Detect which cell encompasses the target text, then output its (x, y) center coordinate. 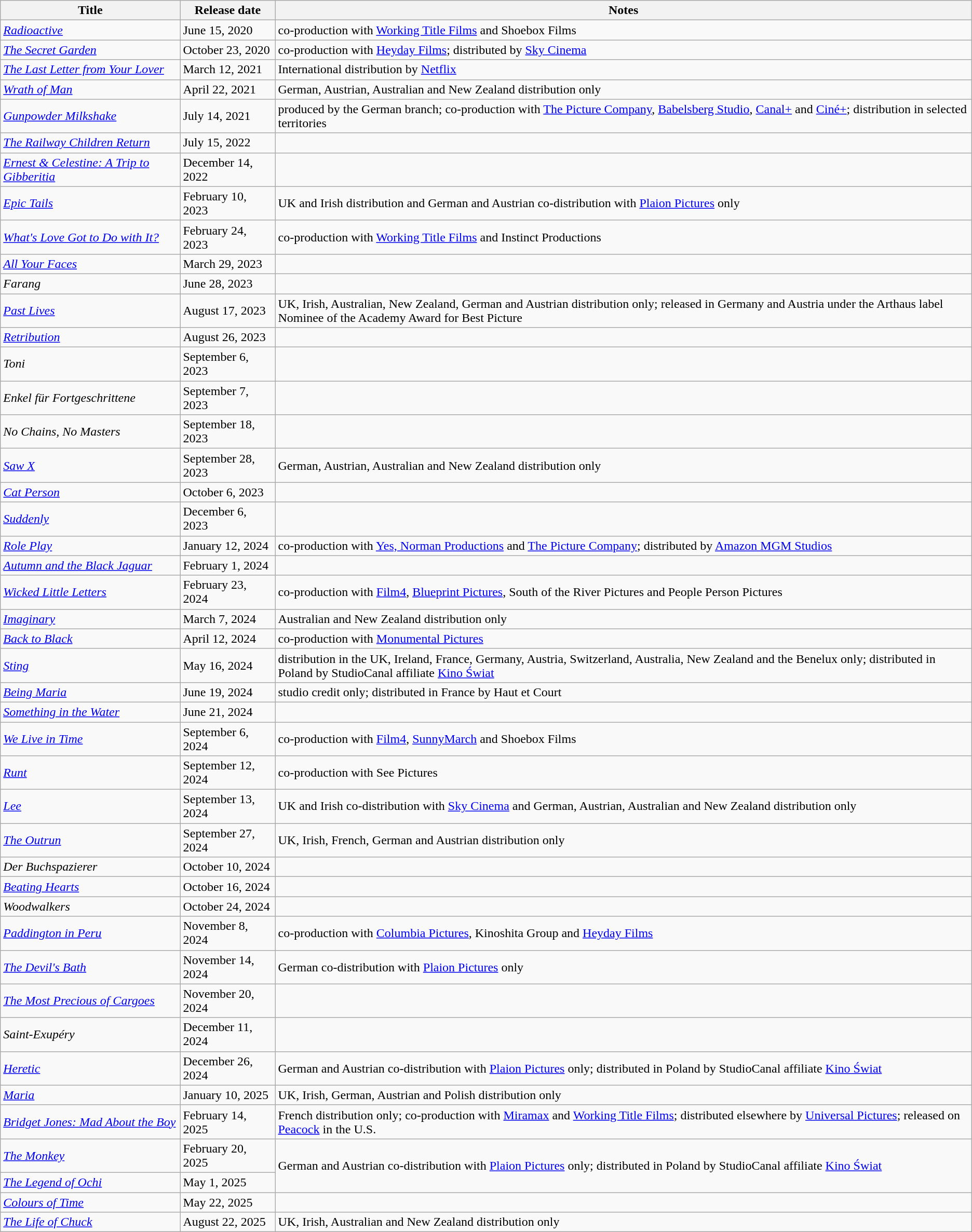
International distribution by Netflix (623, 70)
Suddenly (90, 519)
No Chains, No Masters (90, 432)
June 15, 2020 (227, 30)
studio credit only; distributed in France by Haut et Court (623, 692)
December 26, 2024 (227, 1068)
September 7, 2023 (227, 398)
January 10, 2025 (227, 1095)
Saw X (90, 465)
February 1, 2024 (227, 565)
Beating Hearts (90, 887)
December 6, 2023 (227, 519)
co-production with Working Title Films and Shoebox Films (623, 30)
September 27, 2024 (227, 840)
May 22, 2025 (227, 1202)
December 14, 2022 (227, 169)
April 22, 2021 (227, 89)
Der Buchspazierer (90, 867)
February 20, 2025 (227, 1156)
The Secret Garden (90, 50)
co-production with Heyday Films; distributed by Sky Cinema (623, 50)
produced by the German branch; co-production with The Picture Company, Babelsberg Studio, Canal+ and Ciné+; distribution in selected territories (623, 116)
May 1, 2025 (227, 1182)
February 24, 2023 (227, 237)
Title (90, 10)
July 15, 2022 (227, 143)
Wrath of Man (90, 89)
February 14, 2025 (227, 1121)
Being Maria (90, 692)
Retribution (90, 337)
Something in the Water (90, 712)
March 7, 2024 (227, 619)
What's Love Got to Do with It? (90, 237)
February 23, 2024 (227, 592)
Sting (90, 666)
October 10, 2024 (227, 867)
UK and Irish distribution and German and Austrian co-distribution with Plaion Pictures only (623, 204)
UK, Irish, French, German and Austrian distribution only (623, 840)
Cat Person (90, 492)
UK, Irish, German, Austrian and Polish distribution only (623, 1095)
co-production with Columbia Pictures, Kinoshita Group and Heyday Films (623, 933)
Notes (623, 10)
September 6, 2024 (227, 738)
Heretic (90, 1068)
Autumn and the Black Jaguar (90, 565)
German co-distribution with Plaion Pictures only (623, 967)
October 24, 2024 (227, 906)
Australian and New Zealand distribution only (623, 619)
Farang (90, 283)
February 10, 2023 (227, 204)
June 28, 2023 (227, 283)
April 12, 2024 (227, 639)
Toni (90, 364)
The Legend of Ochi (90, 1182)
October 6, 2023 (227, 492)
Role Play (90, 546)
July 14, 2021 (227, 116)
All Your Faces (90, 264)
The Life of Chuck (90, 1222)
Imaginary (90, 619)
August 17, 2023 (227, 310)
August 22, 2025 (227, 1222)
co-production with Yes, Norman Productions and The Picture Company; distributed by Amazon MGM Studios (623, 546)
The Devil's Bath (90, 967)
Bridget Jones: Mad About the Boy (90, 1121)
May 16, 2024 (227, 666)
We Live in Time (90, 738)
Enkel für Fortgeschrittene (90, 398)
Wicked Little Letters (90, 592)
October 23, 2020 (227, 50)
March 12, 2021 (227, 70)
Saint-Exupéry (90, 1034)
Paddington in Peru (90, 933)
September 6, 2023 (227, 364)
co-production with See Pictures (623, 773)
September 18, 2023 (227, 432)
The Monkey (90, 1156)
Runt (90, 773)
March 29, 2023 (227, 264)
Past Lives (90, 310)
December 11, 2024 (227, 1034)
The Most Precious of Cargoes (90, 1001)
Radioactive (90, 30)
Woodwalkers (90, 906)
Colours of Time (90, 1202)
The Last Letter from Your Lover (90, 70)
Lee (90, 807)
September 13, 2024 (227, 807)
September 12, 2024 (227, 773)
Release date (227, 10)
co-production with Working Title Films and Instinct Productions (623, 237)
August 26, 2023 (227, 337)
co-production with Film4, SunnyMarch and Shoebox Films (623, 738)
co-production with Film4, Blueprint Pictures, South of the River Pictures and People Person Pictures (623, 592)
June 21, 2024 (227, 712)
October 16, 2024 (227, 887)
Gunpowder Milkshake (90, 116)
UK and Irish co-distribution with Sky Cinema and German, Austrian, Australian and New Zealand distribution only (623, 807)
The Outrun (90, 840)
Back to Black (90, 639)
Epic Tails (90, 204)
UK, Irish, Australian and New Zealand distribution only (623, 1222)
The Railway Children Return (90, 143)
November 20, 2024 (227, 1001)
Ernest & Celestine: A Trip to Gibberitia (90, 169)
November 14, 2024 (227, 967)
Maria (90, 1095)
January 12, 2024 (227, 546)
November 8, 2024 (227, 933)
September 28, 2023 (227, 465)
June 19, 2024 (227, 692)
co-production with Monumental Pictures (623, 639)
